Provide the (x, y) coordinate of the cell's center where the given text is located.  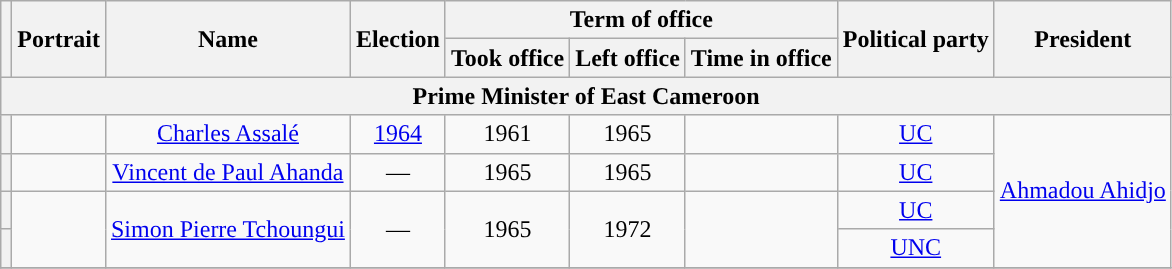
Name (228, 39)
Took office (507, 58)
Political party (916, 39)
1972 (628, 229)
Prime Minister of East Cameroon (586, 96)
Ahmadou Ahidjo (1082, 191)
President (1082, 39)
1964 (398, 134)
UNC (916, 248)
Term of office (641, 20)
Charles Assalé (228, 134)
Election (398, 39)
Portrait (59, 39)
1961 (507, 134)
Left office (628, 58)
Vincent de Paul Ahanda (228, 172)
Simon Pierre Tchoungui (228, 229)
Time in office (761, 58)
